Provide the (X, Y) coordinate of the cell's center where the given text is located.  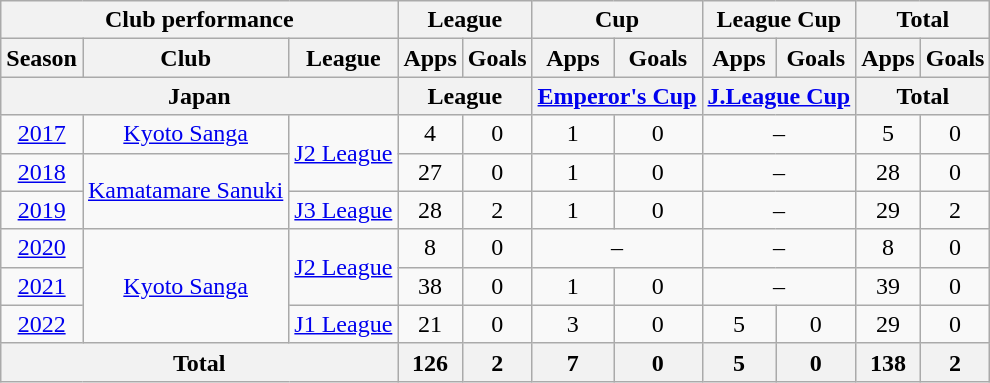
3 (573, 324)
2022 (42, 324)
Emperor's Cup (617, 96)
Kamatamare Sanuki (185, 191)
Japan (200, 96)
2019 (42, 210)
7 (573, 362)
39 (888, 286)
2018 (42, 172)
21 (430, 324)
J3 League (344, 210)
138 (888, 362)
126 (430, 362)
League Cup (779, 20)
Season (42, 58)
Cup (617, 20)
2021 (42, 286)
4 (430, 134)
2017 (42, 134)
2020 (42, 248)
27 (430, 172)
Club (185, 58)
38 (430, 286)
Club performance (200, 20)
J1 League (344, 324)
J.League Cup (779, 96)
